Output the [X, Y] coordinate of the center of the cell containing the given text.  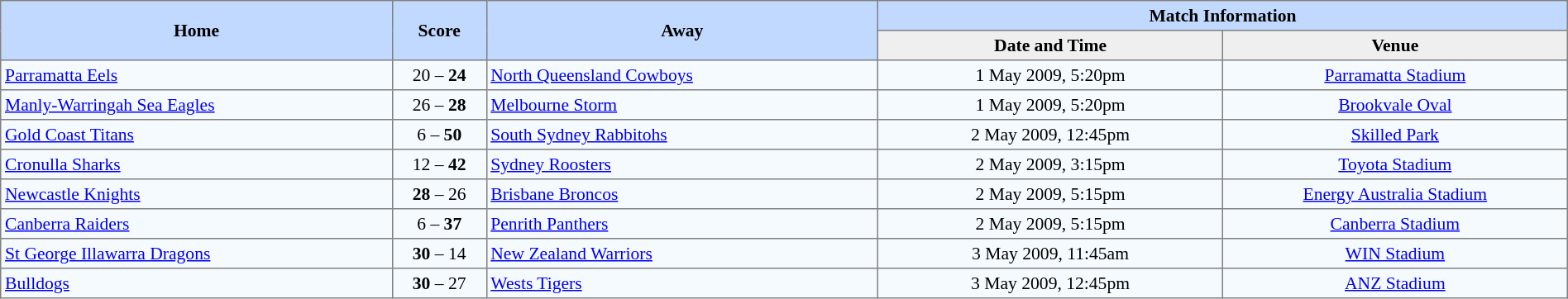
Newcastle Knights [197, 194]
Manly-Warringah Sea Eagles [197, 105]
WIN Stadium [1394, 254]
Canberra Stadium [1394, 224]
Wests Tigers [682, 283]
Date and Time [1050, 45]
28 – 26 [439, 194]
Cronulla Sharks [197, 164]
2 May 2009, 3:15pm [1050, 164]
6 – 37 [439, 224]
Away [682, 31]
2 May 2009, 12:45pm [1050, 135]
North Queensland Cowboys [682, 75]
Skilled Park [1394, 135]
Energy Australia Stadium [1394, 194]
ANZ Stadium [1394, 283]
Gold Coast Titans [197, 135]
20 – 24 [439, 75]
26 – 28 [439, 105]
30 – 14 [439, 254]
Penrith Panthers [682, 224]
Bulldogs [197, 283]
Brisbane Broncos [682, 194]
Match Information [1223, 16]
Brookvale Oval [1394, 105]
Venue [1394, 45]
Canberra Raiders [197, 224]
Sydney Roosters [682, 164]
South Sydney Rabbitohs [682, 135]
Parramatta Stadium [1394, 75]
6 – 50 [439, 135]
Parramatta Eels [197, 75]
Melbourne Storm [682, 105]
30 – 27 [439, 283]
12 – 42 [439, 164]
Toyota Stadium [1394, 164]
3 May 2009, 12:45pm [1050, 283]
Home [197, 31]
St George Illawarra Dragons [197, 254]
Score [439, 31]
3 May 2009, 11:45am [1050, 254]
New Zealand Warriors [682, 254]
